Find where the given text appears and provide that cell's center as [X, Y] coordinate. 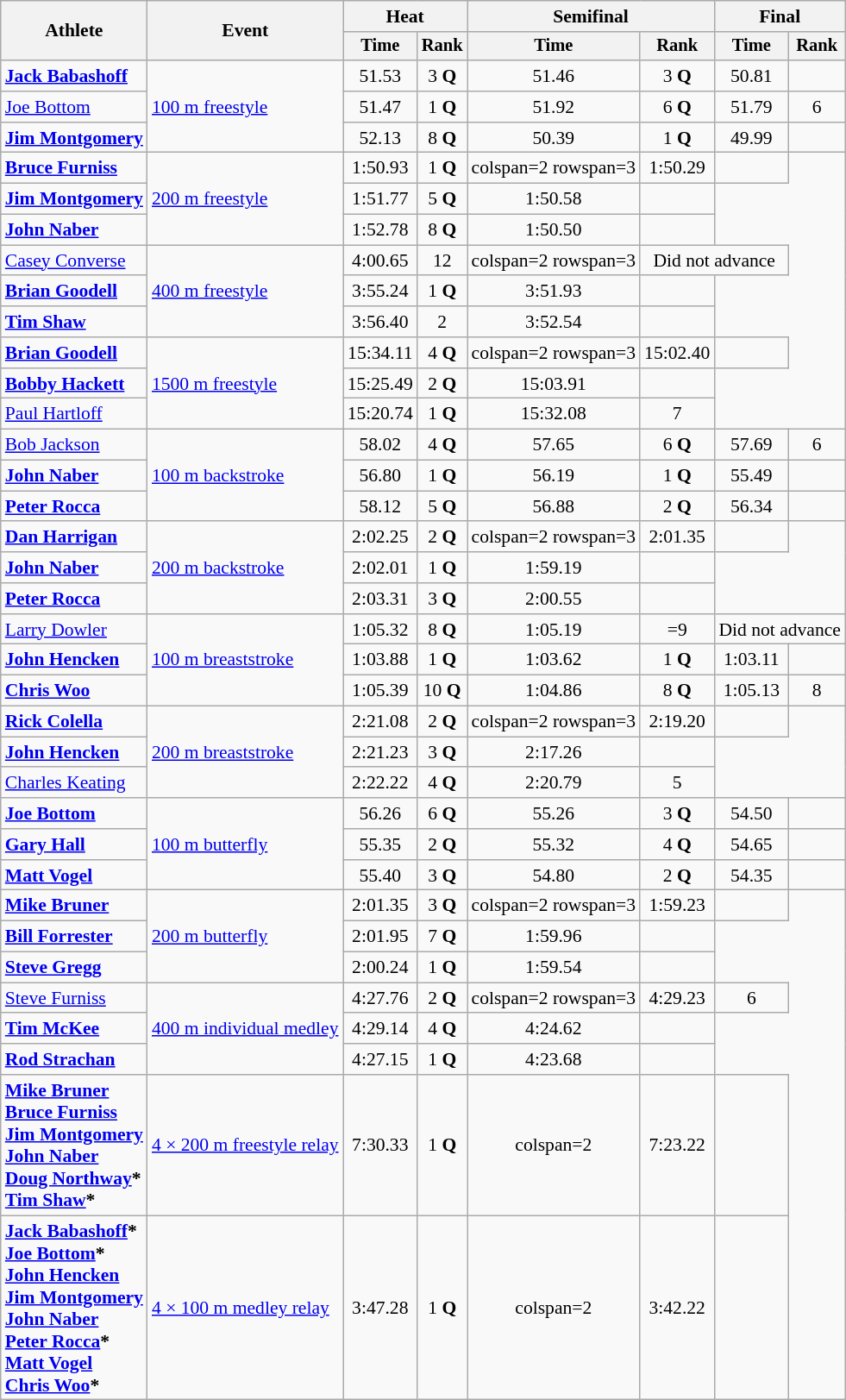
1:50.93 [380, 168]
Mike Bruner [74, 906]
2:00.24 [380, 968]
2:02.25 [380, 537]
49.99 [751, 138]
2:17.26 [554, 752]
Charles Keating [74, 783]
1:04.86 [554, 691]
1:03.88 [380, 660]
56.80 [380, 476]
1:03.11 [751, 660]
4:00.65 [380, 261]
51.47 [380, 107]
55.32 [554, 844]
Dan Harrigan [74, 537]
4:27.76 [380, 998]
7:23.22 [677, 1146]
4:27.15 [380, 1059]
4 × 200 m freestyle relay [245, 1146]
2:00.55 [554, 599]
2:20.79 [554, 783]
Larry Dowler [74, 630]
4:23.68 [554, 1059]
50.39 [554, 138]
3:42.22 [677, 1308]
Rick Colella [74, 722]
1:50.58 [554, 199]
1:51.77 [380, 199]
15:20.74 [380, 414]
1:59.23 [677, 906]
2:01.95 [380, 937]
3:55.24 [380, 292]
Bobby Hackett [74, 384]
2:22.22 [380, 783]
1:03.62 [554, 660]
Semifinal [592, 16]
3:47.28 [380, 1308]
7 [677, 414]
7:30.33 [380, 1146]
Jack Babashoff [74, 76]
2:21.23 [380, 752]
Event [245, 31]
10 Q [442, 691]
7 Q [442, 937]
4:24.62 [554, 1029]
Final [780, 16]
100 m freestyle [245, 107]
Bruce Furniss [74, 168]
Paul Hartloff [74, 414]
Mike BrunerBruce FurnissJim MontgomeryJohn NaberDoug Northway*Tim Shaw* [74, 1146]
52.13 [380, 138]
2:03.31 [380, 599]
1:59.54 [554, 968]
3:56.40 [380, 322]
Gary Hall [74, 844]
400 m individual medley [245, 1028]
3:51.93 [554, 292]
56.19 [554, 476]
54.50 [751, 813]
4:29.23 [677, 998]
1:50.50 [554, 230]
51.53 [380, 76]
100 m backstroke [245, 476]
51.46 [554, 76]
2 [442, 322]
4:29.14 [380, 1029]
51.79 [751, 107]
15:25.49 [380, 384]
Chris Woo [74, 691]
Heat [405, 16]
3:52.54 [554, 322]
56.34 [751, 506]
2:02.01 [380, 568]
51.92 [554, 107]
1:05.19 [554, 630]
1:05.39 [380, 691]
200 m butterfly [245, 937]
400 m freestyle [245, 292]
100 m butterfly [245, 844]
57.65 [554, 445]
Matt Vogel [74, 876]
1500 m freestyle [245, 383]
55.49 [751, 476]
12 [442, 261]
Bob Jackson [74, 445]
Jack Babashoff*Joe Bottom*John HenckenJim MontgomeryJohn NaberPeter Rocca*Matt VogelChris Woo* [74, 1308]
50.81 [751, 76]
200 m freestyle [245, 198]
1:59.19 [554, 568]
58.02 [380, 445]
58.12 [380, 506]
Tim McKee [74, 1029]
1:52.78 [380, 230]
54.35 [751, 876]
Rod Strachan [74, 1059]
1:05.32 [380, 630]
2:21.08 [380, 722]
55.40 [380, 876]
Athlete [74, 31]
54.65 [751, 844]
1:59.96 [554, 937]
4 × 100 m medley relay [245, 1308]
1:50.29 [677, 168]
Tim Shaw [74, 322]
56.88 [554, 506]
15:02.40 [677, 353]
15:32.08 [554, 414]
2:19.20 [677, 722]
54.80 [554, 876]
57.69 [751, 445]
15:03.91 [554, 384]
8 [817, 691]
200 m backstroke [245, 568]
Casey Converse [74, 261]
55.35 [380, 844]
=9 [677, 630]
5 [677, 783]
200 m breaststroke [245, 752]
Steve Furniss [74, 998]
1:05.13 [751, 691]
100 m breaststroke [245, 661]
55.26 [554, 813]
15:34.11 [380, 353]
Bill Forrester [74, 937]
56.26 [380, 813]
Steve Gregg [74, 968]
